Scan for the cell matching the given text and deliver its (X, Y) coordinate at center. 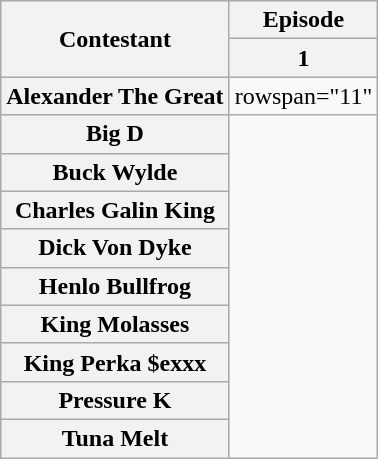
Contestant (115, 39)
Episode (304, 20)
Tuna Melt (115, 438)
Dick Von Dyke (115, 248)
Alexander The Great (115, 96)
King Molasses (115, 324)
rowspan="11" (304, 96)
Buck Wylde (115, 172)
1 (304, 58)
Pressure K (115, 400)
King Perka $exxx (115, 362)
Charles Galin King (115, 210)
Henlo Bullfrog (115, 286)
Big D (115, 134)
